Identify which cell holds the provided text, then report its (X, Y) central coordinate. 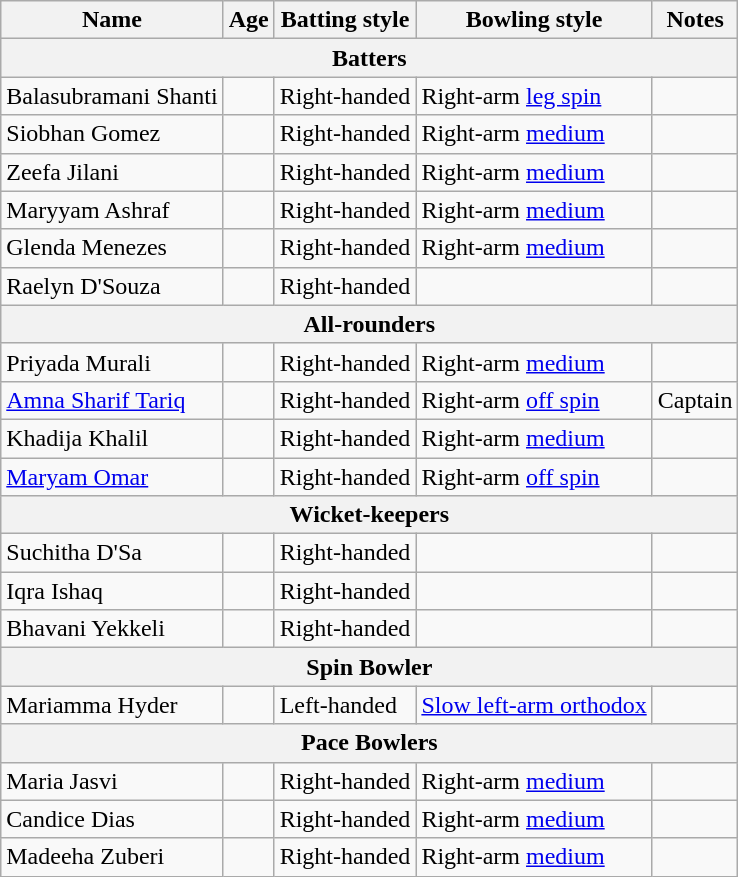
Captain (695, 400)
Khadija Khalil (112, 438)
Maria Jasvi (112, 781)
Slow left-arm orthodox (534, 705)
Spin Bowler (370, 667)
Notes (695, 20)
Pace Bowlers (370, 743)
Madeeha Zuberi (112, 857)
Bhavani Yekkeli (112, 629)
Amna Sharif Tariq (112, 400)
Raelyn D'Souza (112, 286)
Balasubramani Shanti (112, 96)
All-rounders (370, 324)
Right-arm leg spin (534, 96)
Bowling style (534, 20)
Zeefa Jilani (112, 172)
Maryam Omar (112, 477)
Batters (370, 58)
Siobhan Gomez (112, 134)
Maryyam Ashraf (112, 210)
Priyada Murali (112, 362)
Name (112, 20)
Wicket-keepers (370, 515)
Candice Dias (112, 819)
Left-handed (345, 705)
Suchitha D'Sa (112, 553)
Batting style (345, 20)
Glenda Menezes (112, 248)
Age (248, 20)
Iqra Ishaq (112, 591)
Mariamma Hyder (112, 705)
